Provide the (x, y) coordinate of the cell's center where the given text is located.  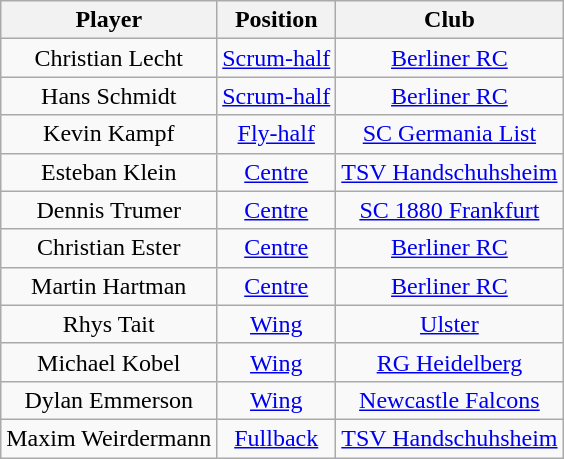
Christian Ester (109, 248)
Position (276, 20)
Ulster (450, 324)
SC 1880 Frankfurt (450, 210)
Fly-half (276, 134)
Martin Hartman (109, 286)
Rhys Tait (109, 324)
Hans Schmidt (109, 96)
Maxim Weirdermann (109, 438)
Club (450, 20)
SC Germania List (450, 134)
RG Heidelberg (450, 362)
Christian Lecht (109, 58)
Player (109, 20)
Dennis Trumer (109, 210)
Esteban Klein (109, 172)
Dylan Emmerson (109, 400)
Michael Kobel (109, 362)
Fullback (276, 438)
Newcastle Falcons (450, 400)
Kevin Kampf (109, 134)
